Search for the cell housing the specified text and yield its [x, y] center coordinate. 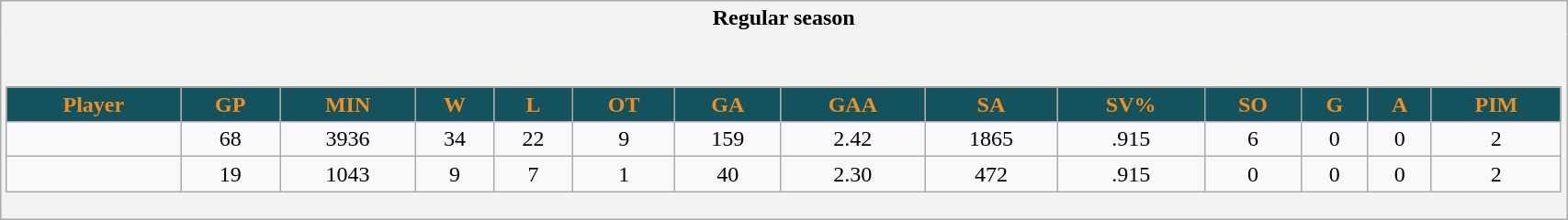
3936 [347, 139]
22 [534, 139]
159 [728, 139]
68 [231, 139]
Player GP MIN W L OT GA GAA SA SV% SO G A PIM 68 3936 34 22 9 159 2.42 1865 .915 6 0 0 2 19 1043 9 7 1 40 2.30 472 .915 0 0 0 2 [784, 126]
L [534, 104]
OT [624, 104]
6 [1253, 139]
GA [728, 104]
2.42 [852, 139]
1043 [347, 174]
PIM [1495, 104]
SV% [1131, 104]
G [1336, 104]
1 [624, 174]
SO [1253, 104]
Player [94, 104]
19 [231, 174]
1865 [991, 139]
MIN [347, 104]
SA [991, 104]
A [1400, 104]
40 [728, 174]
34 [455, 139]
7 [534, 174]
GP [231, 104]
472 [991, 174]
2.30 [852, 174]
Regular season [784, 18]
W [455, 104]
GAA [852, 104]
